Identify which cell holds the provided text, then report its (x, y) central coordinate. 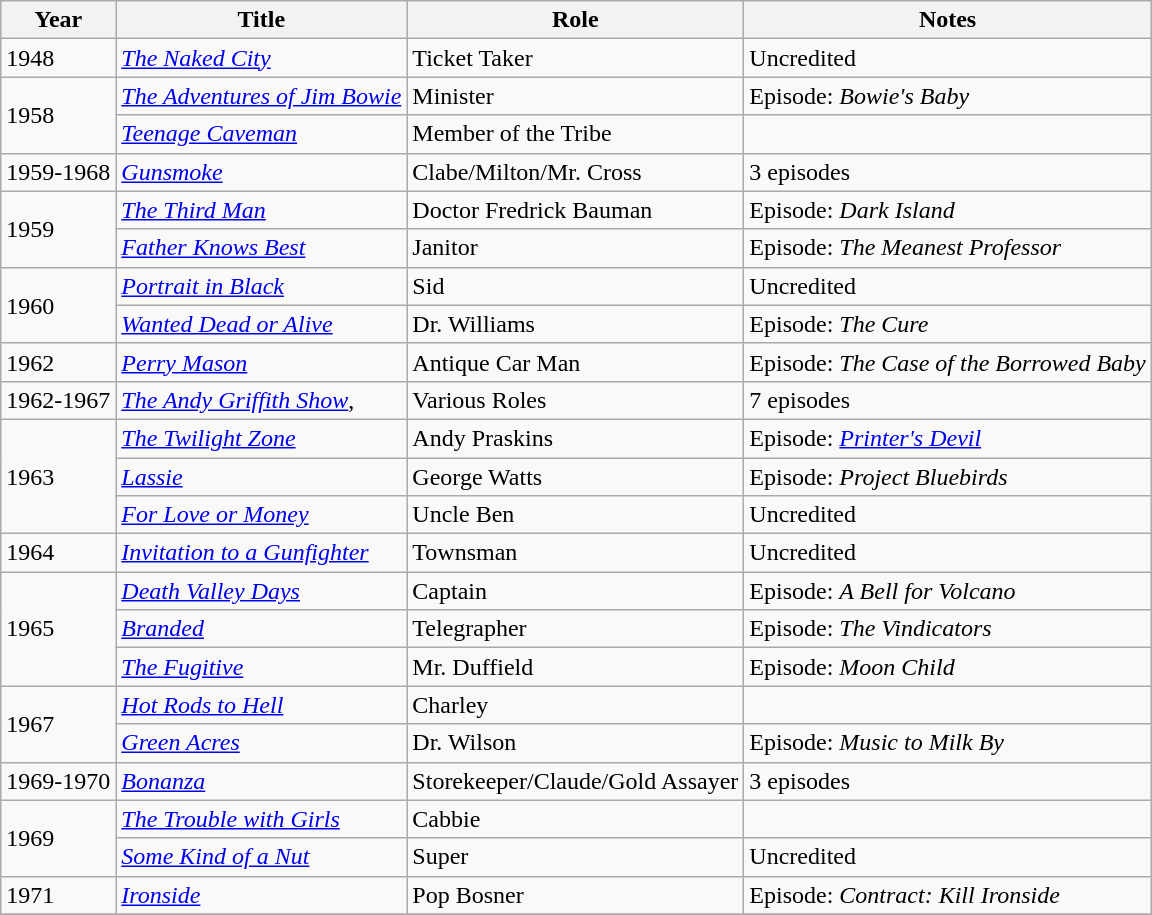
Super (576, 857)
Various Roles (576, 400)
Title (262, 20)
Hot Rods to Hell (262, 705)
Episode: Moon Child (948, 667)
Perry Mason (262, 362)
Antique Car Man (576, 362)
The Twilight Zone (262, 438)
Episode: The Case of the Borrowed Baby (948, 362)
George Watts (576, 477)
Ironside (262, 895)
Notes (948, 20)
Janitor (576, 248)
1969 (58, 838)
Green Acres (262, 743)
Episode: Bowie's Baby (948, 96)
Andy Praskins (576, 438)
The Trouble with Girls (262, 819)
7 episodes (948, 400)
Doctor Fredrick Bauman (576, 210)
For Love or Money (262, 515)
Wanted Dead or Alive (262, 324)
Dr. Williams (576, 324)
Pop Bosner (576, 895)
Some Kind of a Nut (262, 857)
1963 (58, 476)
The Fugitive (262, 667)
Sid (576, 286)
Role (576, 20)
Member of the Tribe (576, 134)
Invitation to a Gunfighter (262, 553)
The Third Man (262, 210)
Teenage Caveman (262, 134)
1965 (58, 629)
Father Knows Best (262, 248)
1969-1970 (58, 781)
Episode: The Cure (948, 324)
1948 (58, 58)
The Andy Griffith Show, (262, 400)
Gunsmoke (262, 172)
Episode: Dark Island (948, 210)
Clabe/Milton/Mr. Cross (576, 172)
Year (58, 20)
1971 (58, 895)
Death Valley Days (262, 591)
The Adventures of Jim Bowie (262, 96)
Telegrapher (576, 629)
Cabbie (576, 819)
Dr. Wilson (576, 743)
1962 (58, 362)
Portrait in Black (262, 286)
1959-1968 (58, 172)
The Naked City (262, 58)
1960 (58, 305)
Ticket Taker (576, 58)
Townsman (576, 553)
Mr. Duffield (576, 667)
Episode: Music to Milk By (948, 743)
Lassie (262, 477)
Uncle Ben (576, 515)
1964 (58, 553)
Episode: Contract: Kill Ironside (948, 895)
1962-1967 (58, 400)
Episode: A Bell for Volcano (948, 591)
1959 (58, 229)
Episode: The Vindicators (948, 629)
1967 (58, 724)
Episode: Printer's Devil (948, 438)
1958 (58, 115)
Captain (576, 591)
Charley (576, 705)
Storekeeper/Claude/Gold Assayer (576, 781)
Branded (262, 629)
Episode: Project Bluebirds (948, 477)
Minister (576, 96)
Bonanza (262, 781)
Episode: The Meanest Professor (948, 248)
